Locate the cell with the specified text and output its (x, y) center coordinate. 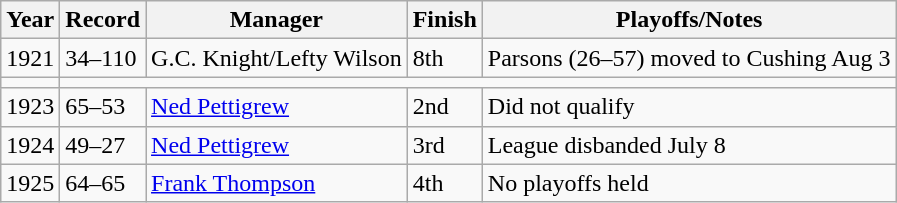
Playoffs/Notes (689, 20)
Year (30, 20)
Record (103, 20)
65–53 (103, 107)
8th (444, 58)
64–65 (103, 183)
2nd (444, 107)
Manager (277, 20)
Parsons (26–57) moved to Cushing Aug 3 (689, 58)
League disbanded July 8 (689, 145)
49–27 (103, 145)
1924 (30, 145)
1923 (30, 107)
G.C. Knight/Lefty Wilson (277, 58)
Frank Thompson (277, 183)
34–110 (103, 58)
1921 (30, 58)
1925 (30, 183)
No playoffs held (689, 183)
Finish (444, 20)
3rd (444, 145)
Did not qualify (689, 107)
4th (444, 183)
